Detect which cell encompasses the target text, then output its (x, y) center coordinate. 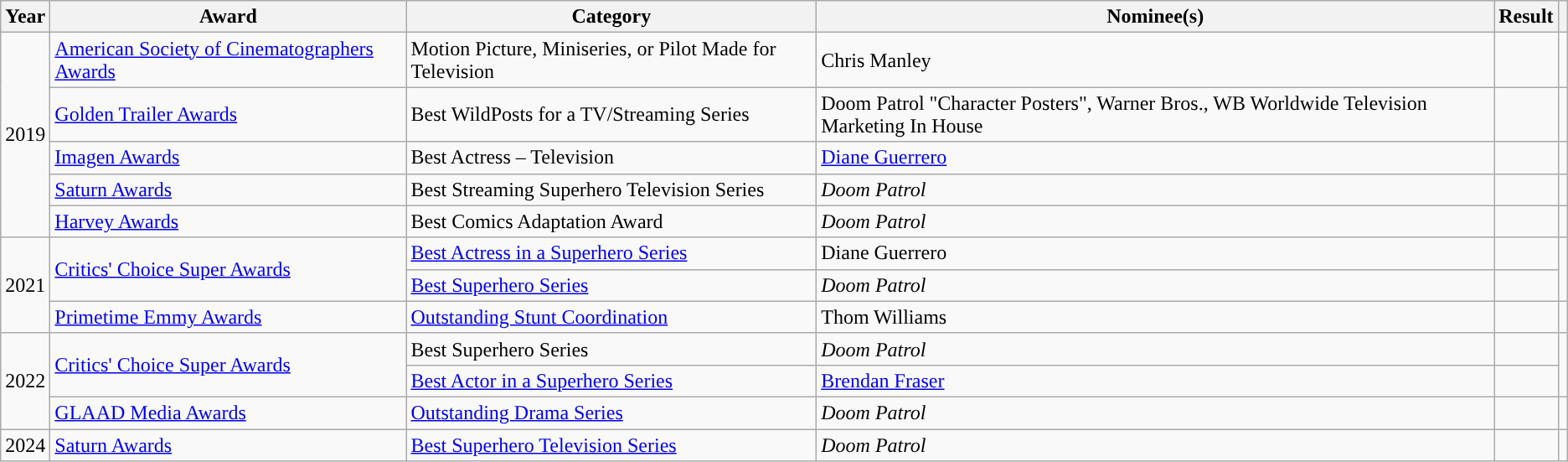
American Society of Cinematographers Awards (228, 60)
Chris Manley (1156, 60)
Award (228, 17)
Primetime Emmy Awards (228, 317)
Nominee(s) (1156, 17)
GLAAD Media Awards (228, 413)
2022 (25, 381)
Brendan Fraser (1156, 381)
Doom Patrol "Character Posters", Warner Bros., WB Worldwide Television Marketing In House (1156, 114)
Thom Williams (1156, 317)
Outstanding Drama Series (611, 413)
Best Comics Adaptation Award (611, 221)
Best Superhero Television Series (611, 445)
Best Actress in a Superhero Series (611, 253)
2024 (25, 445)
2019 (25, 135)
Year (25, 17)
Best Streaming Superhero Television Series (611, 189)
Best WildPosts for a TV/Streaming Series (611, 114)
Motion Picture, Miniseries, or Pilot Made for Television (611, 60)
Category (611, 17)
Golden Trailer Awards (228, 114)
Outstanding Stunt Coordination (611, 317)
Harvey Awards (228, 221)
2021 (25, 285)
Best Actor in a Superhero Series (611, 381)
Best Actress – Television (611, 158)
Imagen Awards (228, 158)
Result (1526, 17)
